Find where the given text appears and provide that cell's center as [X, Y] coordinate. 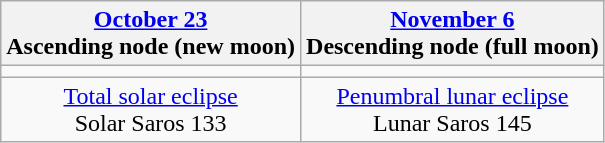
October 23Ascending node (new moon) [151, 34]
Total solar eclipseSolar Saros 133 [151, 110]
November 6Descending node (full moon) [453, 34]
Penumbral lunar eclipseLunar Saros 145 [453, 110]
